Pinpoint the cell where the given text exists, returning its [x, y] midpoint coordinate. 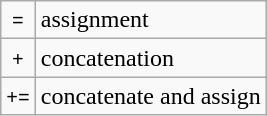
+ [18, 58]
concatenation [150, 58]
+= [18, 96]
concatenate and assign [150, 96]
= [18, 20]
assignment [150, 20]
